Detect which cell encompasses the target text, then output its [X, Y] center coordinate. 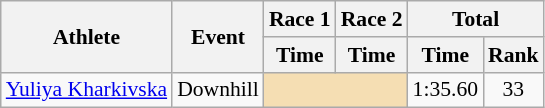
Total [476, 19]
Rank [514, 55]
Event [218, 36]
Race 1 [300, 19]
1:35.60 [446, 90]
Race 2 [372, 19]
Downhill [218, 90]
Athlete [86, 36]
33 [514, 90]
Yuliya Kharkivska [86, 90]
